Identify which cell holds the provided text, then report its [x, y] central coordinate. 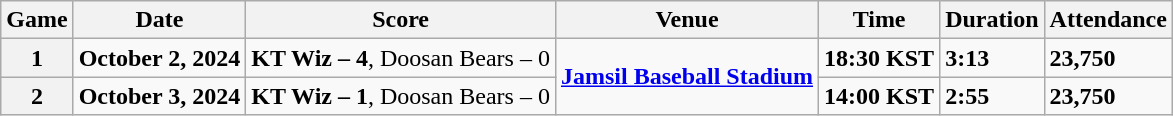
2 [37, 96]
Score [401, 20]
2:55 [992, 96]
Duration [992, 20]
Attendance [1108, 20]
October 3, 2024 [160, 96]
Venue [686, 20]
KT Wiz – 4, Doosan Bears – 0 [401, 58]
Jamsil Baseball Stadium [686, 77]
3:13 [992, 58]
Time [880, 20]
Game [37, 20]
October 2, 2024 [160, 58]
14:00 KST [880, 96]
Date [160, 20]
KT Wiz – 1, Doosan Bears – 0 [401, 96]
18:30 KST [880, 58]
1 [37, 58]
